Determine the [x, y] coordinate at the center of the cell enclosing the given text.  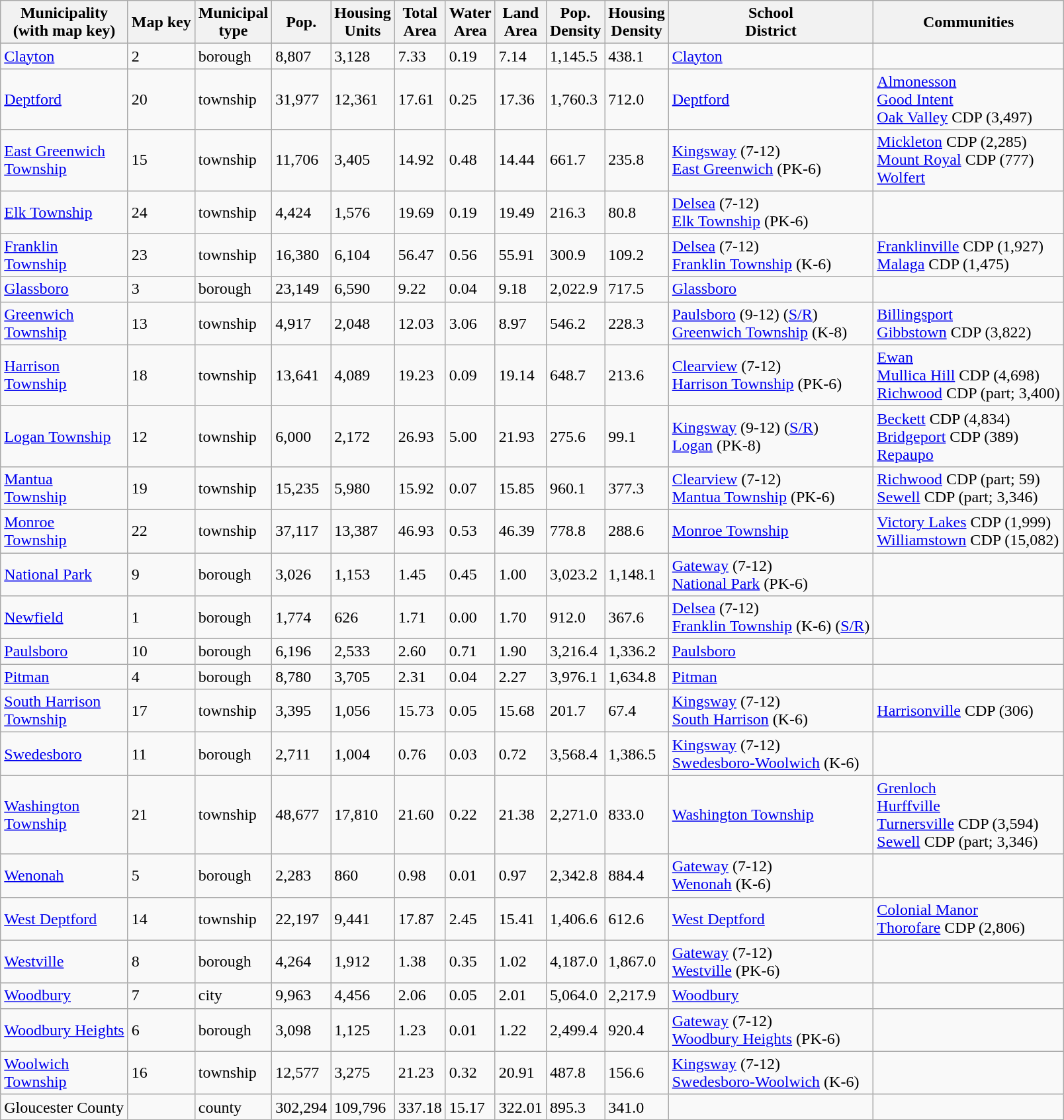
HarrisonTownship [64, 375]
Swedesboro [64, 754]
2,048 [363, 323]
Mickleton CDP (2,285)Mount Royal CDP (777)Wolfert [969, 160]
3,026 [302, 574]
Monroe Township [771, 531]
Kingsway (7-12)East Greenwich (PK-6) [771, 160]
0.98 [420, 876]
0.03 [470, 754]
Gateway (7-12) Westville (PK-6) [771, 962]
5,064.0 [575, 996]
1,912 [363, 962]
Kingsway (7-12) South Harrison (K-6) [771, 711]
23 [161, 255]
SchoolDistrict [771, 22]
21.38 [520, 815]
0.97 [520, 876]
15,235 [302, 488]
8,807 [302, 56]
1 [161, 618]
17.61 [420, 99]
288.6 [637, 531]
1,576 [363, 212]
Beckett CDP (4,834)Bridgeport CDP (389)Repaupo [969, 436]
438.1 [637, 56]
6 [161, 1029]
19.23 [420, 375]
2,342.8 [575, 876]
0.22 [470, 815]
1,004 [363, 754]
8,780 [302, 677]
7.14 [520, 56]
23,149 [302, 289]
661.7 [575, 160]
9 [161, 574]
3,128 [363, 56]
5,980 [363, 488]
13 [161, 323]
8 [161, 962]
12.03 [420, 323]
Municipaltype [233, 22]
12,361 [363, 99]
1,760.3 [575, 99]
Wenonah [64, 876]
0.53 [470, 531]
2,022.9 [575, 289]
717.5 [637, 289]
2.31 [420, 677]
6,104 [363, 255]
20.91 [520, 1073]
1.90 [520, 652]
1,774 [302, 618]
322.01 [520, 1107]
city [233, 996]
884.4 [637, 876]
22,197 [302, 918]
19 [161, 488]
1,125 [363, 1029]
WaterArea [470, 22]
4 [161, 677]
3,568.4 [575, 754]
3,275 [363, 1073]
156.6 [637, 1073]
GrenlochHurffvilleTurnersville CDP (3,594)Sewell CDP (part; 3,346) [969, 815]
12,577 [302, 1073]
15 [161, 160]
37,117 [302, 531]
626 [363, 618]
2.60 [420, 652]
55.91 [520, 255]
46.93 [420, 531]
3,023.2 [575, 574]
2,283 [302, 876]
Elk Township [64, 212]
4,264 [302, 962]
0.56 [470, 255]
Clearview (7-12) Harrison Township (PK-6) [771, 375]
17 [161, 711]
Map key [161, 22]
15.17 [470, 1107]
county [233, 1107]
1.22 [520, 1029]
213.6 [637, 375]
778.8 [575, 531]
11,706 [302, 160]
337.18 [420, 1107]
6,590 [363, 289]
9.18 [520, 289]
1,634.8 [637, 677]
235.8 [637, 160]
3,216.4 [575, 652]
0.25 [470, 99]
228.3 [637, 323]
275.6 [575, 436]
16 [161, 1073]
Clearview (7-12) Mantua Township (PK-6) [771, 488]
21.93 [520, 436]
0.72 [520, 754]
2.45 [470, 918]
1.70 [520, 618]
612.6 [637, 918]
0.76 [420, 754]
0.48 [470, 160]
48,677 [302, 815]
1,386.5 [637, 754]
3 [161, 289]
13,641 [302, 375]
67.4 [637, 711]
9,441 [363, 918]
17.87 [420, 918]
109,796 [363, 1107]
Kingsway (9-12) (S/R)Logan (PK-8) [771, 436]
2,172 [363, 436]
6,196 [302, 652]
Delsea (7-12) Franklin Township (K-6) (S/R) [771, 618]
3,098 [302, 1029]
80.8 [637, 212]
National Park [64, 574]
2,711 [302, 754]
19.14 [520, 375]
0.71 [470, 652]
0.09 [470, 375]
1.38 [420, 962]
12 [161, 436]
1.71 [420, 618]
HousingDensity [637, 22]
MantuaTownship [64, 488]
Gloucester County [64, 1107]
Gateway (7-12) Wenonah (K-6) [771, 876]
EwanMullica Hill CDP (4,698)Richwood CDP (part; 3,400) [969, 375]
46.39 [520, 531]
302,294 [302, 1107]
Logan Township [64, 436]
377.3 [637, 488]
5 [161, 876]
Victory Lakes CDP (1,999)Williamstown CDP (15,082) [969, 531]
15.85 [520, 488]
South HarrisonTownship [64, 711]
2,217.9 [637, 996]
1,406.6 [575, 918]
7 [161, 996]
920.4 [637, 1029]
Pop.Density [575, 22]
0.07 [470, 488]
3,395 [302, 711]
19.69 [420, 212]
3.06 [470, 323]
648.7 [575, 375]
1,867.0 [637, 962]
216.3 [575, 212]
2,533 [363, 652]
6,000 [302, 436]
1.02 [520, 962]
Franklinville CDP (1,927)Malaga CDP (1,475) [969, 255]
26.93 [420, 436]
WashingtonTownship [64, 815]
17.36 [520, 99]
Communities [969, 22]
546.2 [575, 323]
Gateway (7-12) Woodbury Heights (PK-6) [771, 1029]
Woodbury Heights [64, 1029]
BillingsportGibbstown CDP (3,822) [969, 323]
9,963 [302, 996]
14 [161, 918]
0.32 [470, 1073]
15.41 [520, 918]
13,387 [363, 531]
2.06 [420, 996]
Washington Township [771, 815]
201.7 [575, 711]
0.35 [470, 962]
1.23 [420, 1029]
Richwood CDP (part; 59)Sewell CDP (part; 3,346) [969, 488]
367.6 [637, 618]
2,271.0 [575, 815]
21 [161, 815]
4,424 [302, 212]
HousingUnits [363, 22]
19.49 [520, 212]
9.22 [420, 289]
912.0 [575, 618]
18 [161, 375]
15.68 [520, 711]
1,148.1 [637, 574]
16,380 [302, 255]
21.60 [420, 815]
Delsea (7-12) Franklin Township (K-6) [771, 255]
0.00 [470, 618]
3,976.1 [575, 677]
LandArea [520, 22]
Newfield [64, 618]
487.8 [575, 1073]
15.73 [420, 711]
WoolwichTownship [64, 1073]
2.01 [520, 996]
8.97 [520, 323]
10 [161, 652]
300.9 [575, 255]
FranklinTownship [64, 255]
MonroeTownship [64, 531]
860 [363, 876]
2,499.4 [575, 1029]
17,810 [363, 815]
East GreenwichTownship [64, 160]
0.45 [470, 574]
4,917 [302, 323]
4,187.0 [575, 962]
21.23 [420, 1073]
Paulsboro (9-12) (S/R)Greenwich Township (K-8) [771, 323]
1.00 [520, 574]
Pop. [302, 22]
7.33 [420, 56]
712.0 [637, 99]
895.3 [575, 1107]
4,456 [363, 996]
Delsea (7-12) Elk Township (PK-6) [771, 212]
31,977 [302, 99]
56.47 [420, 255]
Harrisonville CDP (306) [969, 711]
960.1 [575, 488]
Gateway (7-12) National Park (PK-6) [771, 574]
20 [161, 99]
4,089 [363, 375]
5.00 [470, 436]
14.92 [420, 160]
109.2 [637, 255]
Municipality(with map key) [64, 22]
1,336.2 [637, 652]
3,405 [363, 160]
833.0 [637, 815]
2.27 [520, 677]
3,705 [363, 677]
Colonial ManorThorofare CDP (2,806) [969, 918]
341.0 [637, 1107]
2 [161, 56]
15.92 [420, 488]
11 [161, 754]
AlmonessonGood IntentOak Valley CDP (3,497) [969, 99]
1,056 [363, 711]
Westville [64, 962]
99.1 [637, 436]
24 [161, 212]
1,145.5 [575, 56]
22 [161, 531]
TotalArea [420, 22]
GreenwichTownship [64, 323]
1,153 [363, 574]
1.45 [420, 574]
14.44 [520, 160]
